Determine the (x, y) coordinate at the center of the cell enclosing the given text.  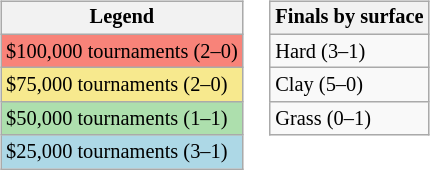
$75,000 tournaments (2–0) (122, 85)
Hard (3–1) (349, 51)
Finals by surface (349, 18)
Grass (0–1) (349, 119)
$50,000 tournaments (1–1) (122, 119)
$25,000 tournaments (3–1) (122, 152)
$100,000 tournaments (2–0) (122, 51)
Clay (5–0) (349, 85)
Legend (122, 18)
